Detect which cell encompasses the target text, then output its [X, Y] center coordinate. 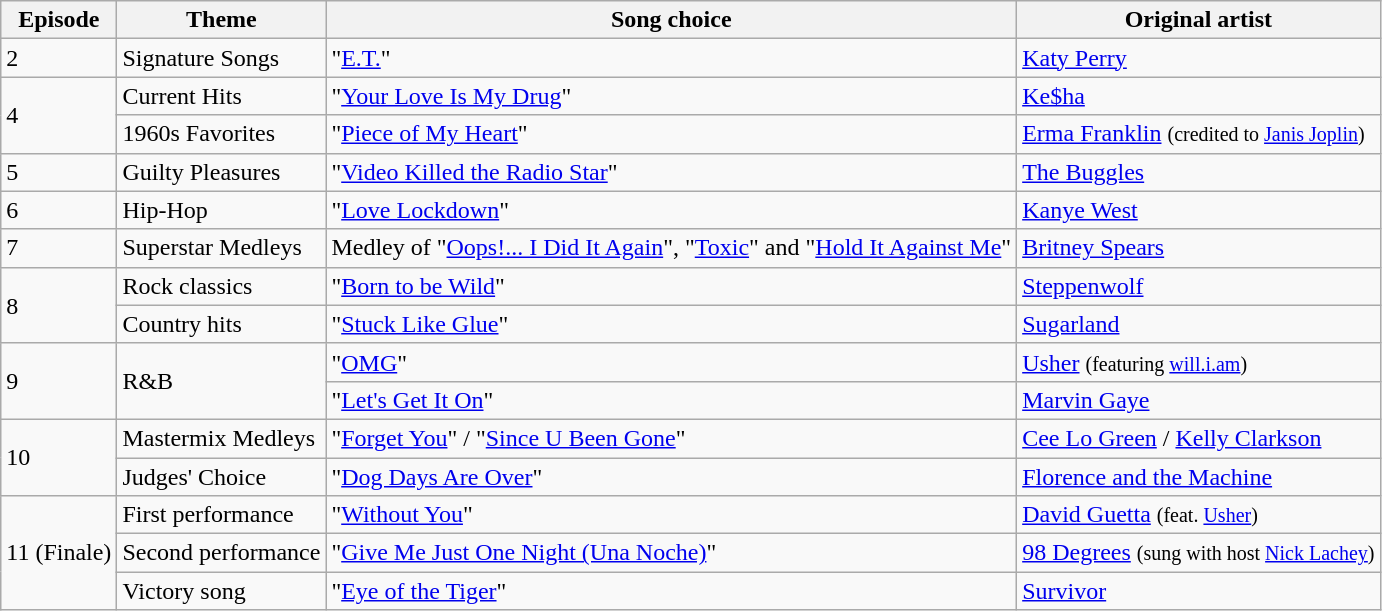
4 [59, 115]
Kanye West [1198, 210]
Ke$ha [1198, 96]
Survivor [1198, 591]
"Let's Get It On" [672, 400]
R&B [222, 381]
Usher (featuring will.i.am) [1198, 362]
2 [59, 58]
5 [59, 172]
Sugarland [1198, 324]
"Your Love Is My Drug" [672, 96]
6 [59, 210]
Marvin Gaye [1198, 400]
11 (Finale) [59, 553]
"Stuck Like Glue" [672, 324]
1960s Favorites [222, 134]
Katy Perry [1198, 58]
Victory song [222, 591]
Second performance [222, 553]
Superstar Medleys [222, 248]
Episode [59, 20]
Country hits [222, 324]
Florence and the Machine [1198, 477]
"Piece of My Heart" [672, 134]
"Dog Days Are Over" [672, 477]
Theme [222, 20]
Medley of "Oops!... I Did It Again", "Toxic" and "Hold It Against Me" [672, 248]
Mastermix Medleys [222, 438]
"Born to be Wild" [672, 286]
10 [59, 457]
"Love Lockdown" [672, 210]
"Video Killed the Radio Star" [672, 172]
"Forget You" / "Since U Been Gone" [672, 438]
"E.T." [672, 58]
Steppenwolf [1198, 286]
8 [59, 305]
Signature Songs [222, 58]
Original artist [1198, 20]
Erma Franklin (credited to Janis Joplin) [1198, 134]
7 [59, 248]
First performance [222, 515]
Rock classics [222, 286]
"OMG" [672, 362]
Hip-Hop [222, 210]
Britney Spears [1198, 248]
Song choice [672, 20]
Judges' Choice [222, 477]
9 [59, 381]
Guilty Pleasures [222, 172]
"Eye of the Tiger" [672, 591]
The Buggles [1198, 172]
David Guetta (feat. Usher) [1198, 515]
Current Hits [222, 96]
98 Degrees (sung with host Nick Lachey) [1198, 553]
Cee Lo Green / Kelly Clarkson [1198, 438]
"Without You" [672, 515]
"Give Me Just One Night (Una Noche)" [672, 553]
